Capture the cell that displays the provided text and extract its [x, y] central coordinate. 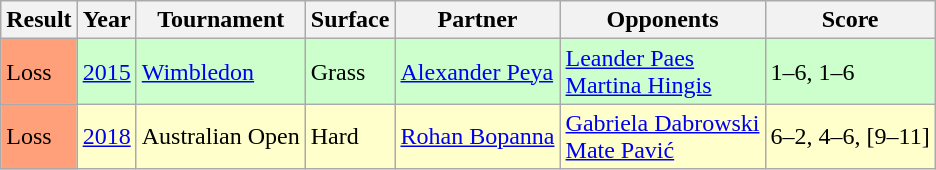
6–2, 4–6, [9–11] [850, 136]
Hard [350, 136]
Partner [478, 20]
Rohan Bopanna [478, 136]
Grass [350, 72]
Year [106, 20]
Surface [350, 20]
2018 [106, 136]
Australian Open [220, 136]
Gabriela Dabrowski Mate Pavić [662, 136]
Leander Paes Martina Hingis [662, 72]
Tournament [220, 20]
2015 [106, 72]
Score [850, 20]
Opponents [662, 20]
Wimbledon [220, 72]
Result [39, 20]
1–6, 1–6 [850, 72]
Alexander Peya [478, 72]
